Output the (X, Y) coordinate of the center of the cell containing the given text.  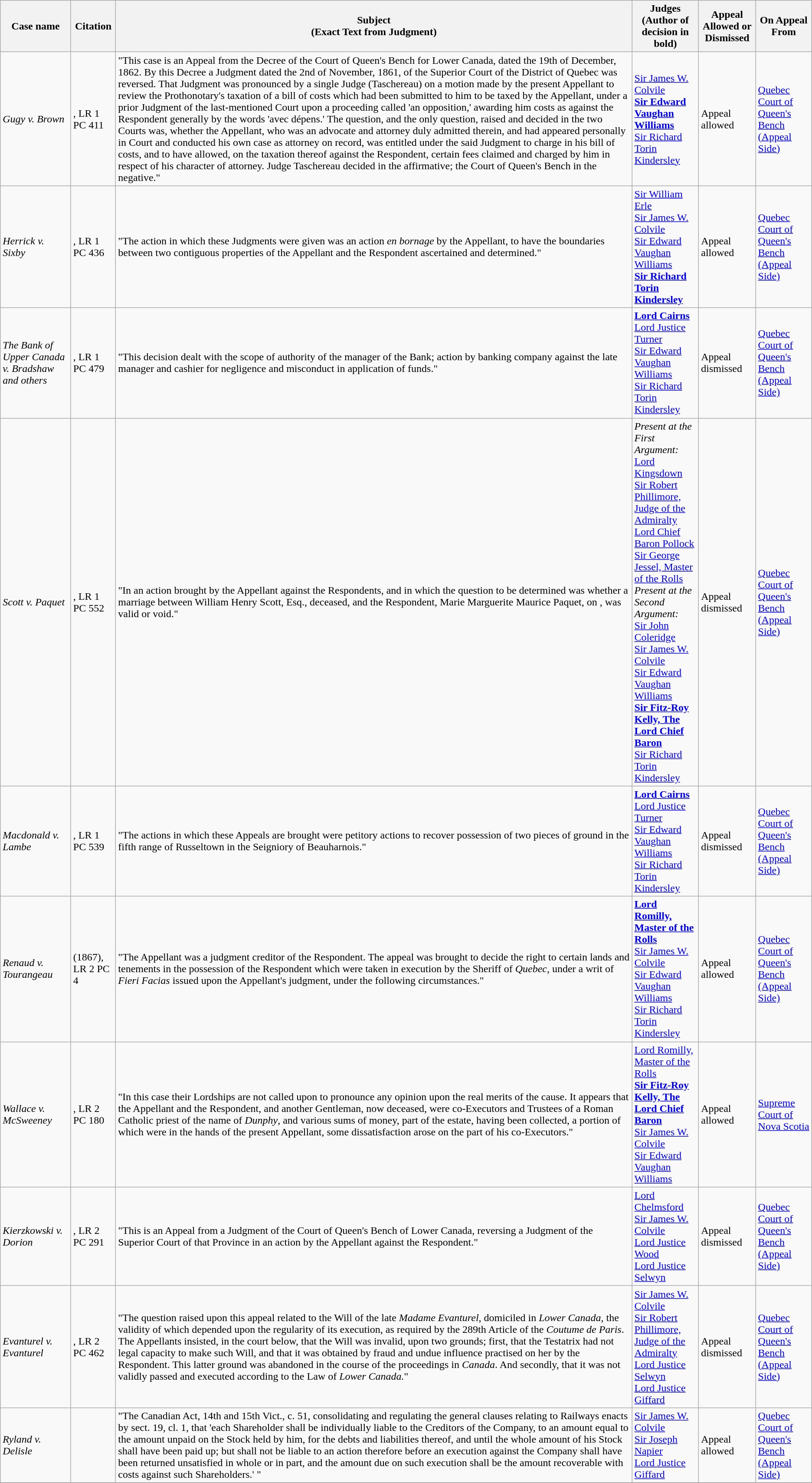
Sir James W. ColvileSir Joseph NapierLord Justice Giffard (665, 1445)
Evanturel v. Evanturel (36, 1346)
, LR 1 PC 539 (93, 841)
, LR 1 PC 411 (93, 119)
Herrick v. Sixby (36, 247)
, LR 1 PC 436 (93, 247)
Sir William ErleSir James W. ColvileSir Edward Vaughan WilliamsSir Richard Torin Kindersley (665, 247)
Scott v. Paquet (36, 602)
, LR 1 PC 479 (93, 363)
Ryland v. Delisle (36, 1445)
, LR 1 PC 552 (93, 602)
Renaud v. Tourangeau (36, 969)
Lord Romilly, Master of the RollsSir Fitz-Roy Kelly, The Lord Chief BaronSir James W. ColvileSir Edward Vaughan Williams (665, 1115)
, LR 2 PC 291 (93, 1236)
Sir James W. ColvileSir Robert Phillimore, Judge of the AdmiraltyLord Justice SelwynLord Justice Giffard (665, 1346)
Lord ChelmsfordSir James W. ColvileLord Justice WoodLord Justice Selwyn (665, 1236)
Sir James W. ColvileSir Edward Vaughan WilliamsSir Richard Torin Kindersley (665, 119)
The Bank of Upper Canada v. Bradshaw and others (36, 363)
Lord Romilly, Master of the RollsSir James W. ColvileSir Edward Vaughan WilliamsSir Richard Torin Kindersley (665, 969)
Macdonald v. Lambe (36, 841)
On Appeal From (783, 26)
Gugy v. Brown (36, 119)
, LR 2 PC 180 (93, 1115)
Citation (93, 26)
Wallace v. McSweeney (36, 1115)
Supreme Court of Nova Scotia (783, 1115)
Kierzkowski v. Dorion (36, 1236)
Case name (36, 26)
Subject (Exact Text from Judgment) (374, 26)
, LR 2 PC 462 (93, 1346)
Appeal Allowed or Dismissed (727, 26)
Judges (Author of decision in bold) (665, 26)
(1867), LR 2 PC 4 (93, 969)
